Provide the (X, Y) coordinate of the cell's center where the given text is located.  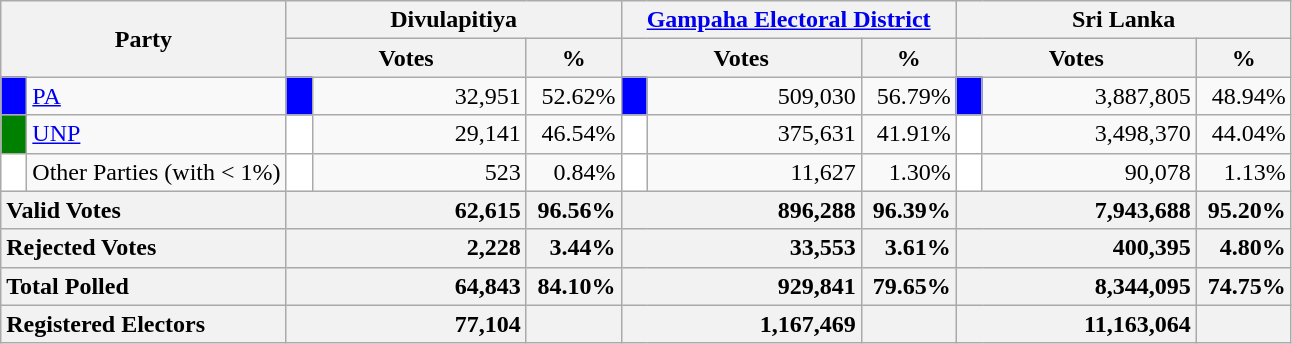
400,395 (1076, 248)
8,344,095 (1076, 286)
90,078 (1089, 172)
509,030 (754, 96)
UNP (156, 134)
44.04% (1244, 134)
929,841 (741, 286)
84.10% (574, 286)
32,951 (419, 96)
1.30% (908, 172)
7,943,688 (1076, 210)
Other Parties (with < 1%) (156, 172)
62,615 (406, 210)
3.44% (574, 248)
79.65% (908, 286)
Divulapitiya (454, 20)
Valid Votes (144, 210)
48.94% (1244, 96)
Total Polled (144, 286)
77,104 (406, 324)
11,627 (754, 172)
41.91% (908, 134)
52.62% (574, 96)
64,843 (406, 286)
3,887,805 (1089, 96)
896,288 (741, 210)
523 (419, 172)
96.56% (574, 210)
56.79% (908, 96)
PA (156, 96)
4.80% (1244, 248)
46.54% (574, 134)
1,167,469 (741, 324)
2,228 (406, 248)
11,163,064 (1076, 324)
0.84% (574, 172)
3.61% (908, 248)
33,553 (741, 248)
95.20% (1244, 210)
74.75% (1244, 286)
Party (144, 39)
Registered Electors (144, 324)
Sri Lanka (1124, 20)
Rejected Votes (144, 248)
Gampaha Electoral District (788, 20)
1.13% (1244, 172)
96.39% (908, 210)
3,498,370 (1089, 134)
375,631 (754, 134)
29,141 (419, 134)
